For the text-containing cell, return its midpoint in (X, Y) coordinate format. 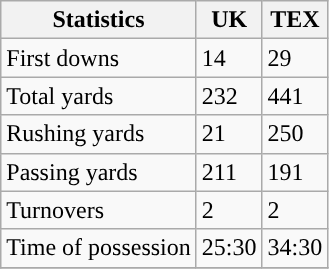
232 (229, 96)
441 (295, 96)
29 (295, 58)
25:30 (229, 248)
250 (295, 134)
34:30 (295, 248)
14 (229, 58)
Turnovers (99, 210)
Total yards (99, 96)
TEX (295, 20)
First downs (99, 58)
Passing yards (99, 172)
211 (229, 172)
Rushing yards (99, 134)
UK (229, 20)
Statistics (99, 20)
191 (295, 172)
21 (229, 134)
Time of possession (99, 248)
